Provide the [X, Y] coordinate of the cell's center where the given text is located.  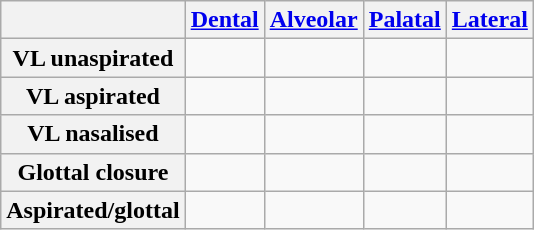
VL nasalised [93, 134]
Aspirated/glottal [93, 210]
Dental [224, 20]
Palatal [404, 20]
Alveolar [314, 20]
Glottal closure [93, 172]
VL unaspirated [93, 58]
Lateral [490, 20]
VL aspirated [93, 96]
